Locate the cell with the specified text and output its (X, Y) center coordinate. 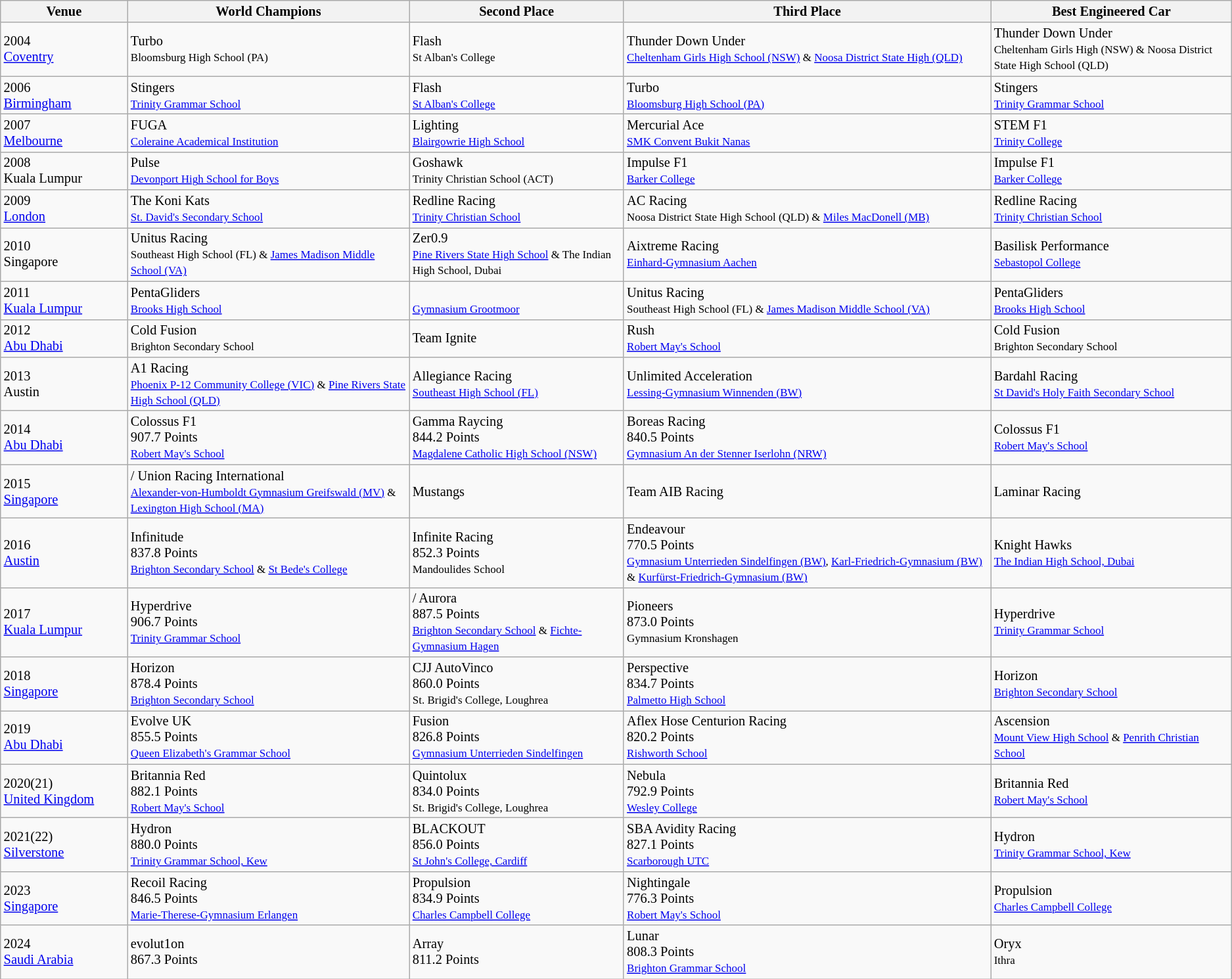
2012 Abu Dhabi (64, 338)
AC RacingNoosa District State High School (QLD) & Miles MacDonell (MB) (807, 209)
evolut1on867.3 Points (268, 952)
2006 Birmingham (64, 95)
Nightingale776.3 PointsRobert May's School (807, 898)
FUGAColeraine Academical Institution (268, 133)
World Champions (268, 11)
PropulsionCharles Campbell College (1112, 898)
Nebula792.9 PointsWesley College (807, 791)
2014 Abu Dhabi (64, 438)
PulseDevonport High School for Boys (268, 171)
Mustangs (516, 491)
Second Place (516, 11)
Team Ignite (516, 338)
Thunder Down UnderCheltenham Girls High School (NSW) & Noosa District State High (QLD) (807, 49)
Lunar808.3 PointsBrighton Grammar School (807, 952)
Fusion826.8 PointsGymnasium Unterrieden Sindelfingen (516, 737)
2016 Austin (64, 553)
A1 RacingPhoenix P-12 Community College (VIC) & Pine Rivers State High School (QLD) (268, 384)
Hydron880.0 PointsTrinity Grammar School, Kew (268, 844)
SBA Avidity Racing827.1 PointsScarborough UTC (807, 844)
Horizon878.4 PointsBrighton Secondary School (268, 684)
2024 Saudi Arabia (64, 952)
The Koni KatsSt. David's Secondary School (268, 209)
2009 London (64, 209)
HydronTrinity Grammar School, Kew (1112, 844)
GoshawkTrinity Christian School (ACT) (516, 171)
Pioneers873.0 PointsGymnasium Kronshagen (807, 622)
Best Engineered Car (1112, 11)
Evolve UK855.5 PointsQueen Elizabeth's Grammar School (268, 737)
2013 Austin (64, 384)
Infinitude837.8 PointsBrighton Secondary School & St Bede's College (268, 553)
Recoil Racing846.5 PointsMarie-Therese-Gymnasium Erlangen (268, 898)
Infinite Racing852.3 PointsMandoulides School (516, 553)
2020(21) United Kingdom (64, 791)
Unlimited AccelerationLessing-Gymnasium Winnenden (BW) (807, 384)
Thunder Down UnderCheltenham Girls High (NSW) & Noosa District State High School (QLD) (1112, 49)
Aixtreme RacingEinhard-Gymnasium Aachen (807, 254)
Colossus F1Robert May's School (1112, 438)
Knight HawksThe Indian High School, Dubai (1112, 553)
2017 Kuala Lumpur (64, 622)
CJJ AutoVinco860.0 PointsSt. Brigid's College, Loughrea (516, 684)
Quintolux834.0 PointsSt. Brigid's College, Loughrea (516, 791)
Gamma Raycing844.2 PointsMagdalene Catholic High School (NSW) (516, 438)
2021(22) Silverstone (64, 844)
Venue (64, 11)
Rush Robert May's School (807, 338)
Third Place (807, 11)
2011 Kuala Lumpur (64, 300)
Basilisk PerformanceSebastopol College (1112, 254)
2018 Singapore (64, 684)
Britannia Red882.1 PointsRobert May's School (268, 791)
/ Union Racing InternationalAlexander-von-Humboldt Gymnasium Greifswald (MV) & Lexington High School (MA) (268, 491)
2019 Abu Dhabi (64, 737)
STEM F1Trinity College (1112, 133)
BLACKOUT856.0 PointsSt John's College, Cardiff (516, 844)
Mercurial AceSMK Convent Bukit Nanas (807, 133)
2010 Singapore (64, 254)
LightingBlairgowrie High School (516, 133)
Aflex Hose Centurion Racing820.2 PointsRishworth School (807, 737)
AscensionMount View High School & Penrith Christian School (1112, 737)
Britannia RedRobert May's School (1112, 791)
Perspective834.7 PointsPalmetto High School (807, 684)
2023 Singapore (64, 898)
Propulsion834.9 PointsCharles Campbell College (516, 898)
2004 Coventry (64, 49)
OryxIthra (1112, 952)
Array811.2 Points (516, 952)
HorizonBrighton Secondary School (1112, 684)
Gymnasium Grootmoor (516, 300)
Hyperdrive906.7 PointsTrinity Grammar School (268, 622)
Zer0.9Pine Rivers State High School & The Indian High School, Dubai (516, 254)
/ Aurora887.5 PointsBrighton Secondary School & Fichte-Gymnasium Hagen (516, 622)
2008 Kuala Lumpur (64, 171)
Laminar Racing (1112, 491)
Colossus F1907.7 PointsRobert May's School (268, 438)
2015 Singapore (64, 491)
HyperdriveTrinity Grammar School (1112, 622)
Allegiance RacingSoutheast High School (FL) (516, 384)
Bardahl RacingSt David's Holy Faith Secondary School (1112, 384)
Team AIB Racing (807, 491)
Boreas Racing840.5 PointsGymnasium An der Stenner Iserlohn (NRW) (807, 438)
Endeavour770.5 PointsGymnasium Unterrieden Sindelfingen (BW), Karl-Friedrich-Gymnasium (BW) & Kurfürst-Friedrich-Gymnasium (BW) (807, 553)
2007 Melbourne (64, 133)
